Output the [X, Y] coordinate of the center of the cell containing the given text.  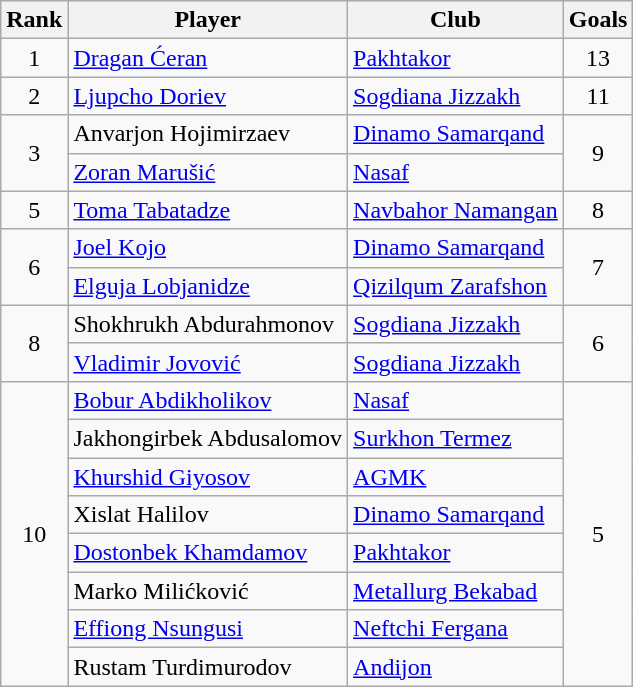
Shokhrukh Abdurahmonov [208, 324]
Ljupcho Doriev [208, 96]
Marko Milićković [208, 591]
Bobur Abdikholikov [208, 400]
3 [34, 153]
Vladimir Jovović [208, 362]
2 [34, 96]
Xislat Halilov [208, 515]
7 [598, 267]
Surkhon Termez [456, 438]
Zoran Marušić [208, 172]
Jakhongirbek Abdusalomov [208, 438]
Qizilqum Zarafshon [456, 286]
AGMK [456, 477]
Neftchi Fergana [456, 629]
Club [456, 20]
1 [34, 58]
Joel Kojo [208, 248]
10 [34, 533]
13 [598, 58]
Effiong Nsungusi [208, 629]
9 [598, 153]
Metallurg Bekabad [456, 591]
Rustam Turdimurodov [208, 667]
11 [598, 96]
Rank [34, 20]
Andijon [456, 667]
Toma Tabatadze [208, 210]
Dragan Ćeran [208, 58]
Elguja Lobjanidze [208, 286]
Navbahor Namangan [456, 210]
Khurshid Giyosov [208, 477]
Dostonbek Khamdamov [208, 553]
Player [208, 20]
Goals [598, 20]
Anvarjon Hojimirzaev [208, 134]
